Return (X, Y) of the center of cell containing provided text 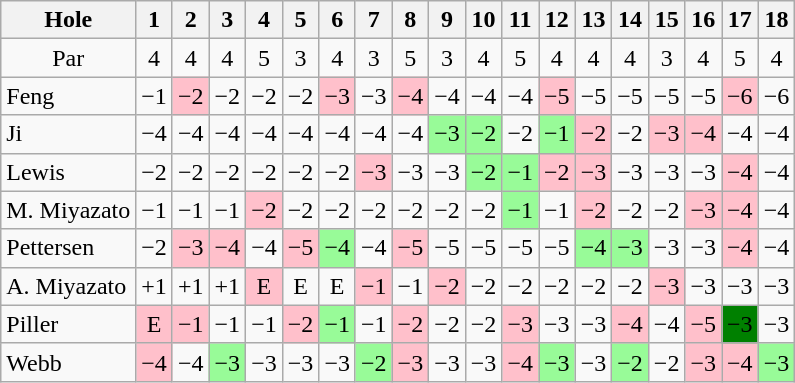
10 (484, 20)
18 (776, 20)
Par (68, 58)
17 (740, 20)
2 (190, 20)
A. Miyazato (68, 286)
8 (410, 20)
7 (374, 20)
9 (448, 20)
Webb (68, 362)
Ji (68, 134)
16 (704, 20)
Lewis (68, 172)
Hole (68, 20)
12 (556, 20)
15 (666, 20)
1 (154, 20)
Pettersen (68, 248)
Piller (68, 324)
11 (520, 20)
14 (630, 20)
13 (594, 20)
6 (338, 20)
Feng (68, 96)
M. Miyazato (68, 210)
